Detect which cell encompasses the target text, then output its (x, y) center coordinate. 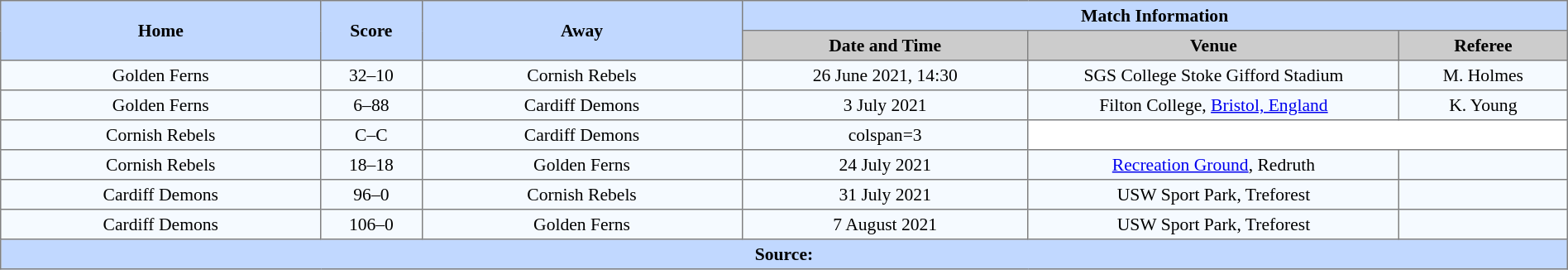
M. Holmes (1483, 75)
SGS College Stoke Gifford Stadium (1213, 75)
7 August 2021 (885, 224)
6–88 (371, 105)
Recreation Ground, Redruth (1213, 165)
106–0 (371, 224)
Filton College, Bristol, England (1213, 105)
Date and Time (885, 46)
3 July 2021 (885, 105)
96–0 (371, 195)
Match Information (1154, 16)
31 July 2021 (885, 195)
24 July 2021 (885, 165)
26 June 2021, 14:30 (885, 75)
Referee (1483, 46)
18–18 (371, 165)
32–10 (371, 75)
C–C (371, 135)
Score (371, 31)
K. Young (1483, 105)
Source: (784, 254)
Venue (1213, 46)
Home (160, 31)
Away (582, 31)
colspan=3 (885, 135)
